Return the [x, y] coordinate for the center point of the cell that contains the specified text.  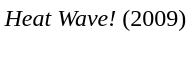
Heat Wave! (2009) [96, 18]
